Extract the [X, Y] coordinate from the center of the cell holding the provided text.  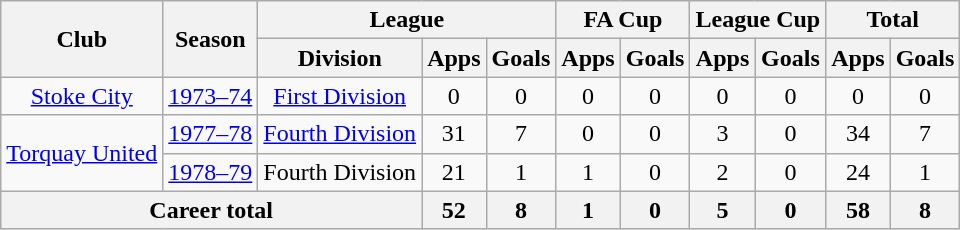
League Cup [758, 20]
5 [722, 210]
League [407, 20]
58 [858, 210]
FA Cup [623, 20]
Club [82, 39]
1978–79 [210, 172]
First Division [340, 96]
31 [454, 134]
24 [858, 172]
Season [210, 39]
1973–74 [210, 96]
21 [454, 172]
3 [722, 134]
Total [893, 20]
Division [340, 58]
52 [454, 210]
2 [722, 172]
Torquay United [82, 153]
Career total [212, 210]
1977–78 [210, 134]
Stoke City [82, 96]
34 [858, 134]
